For the text-containing cell, return its midpoint in [X, Y] coordinate format. 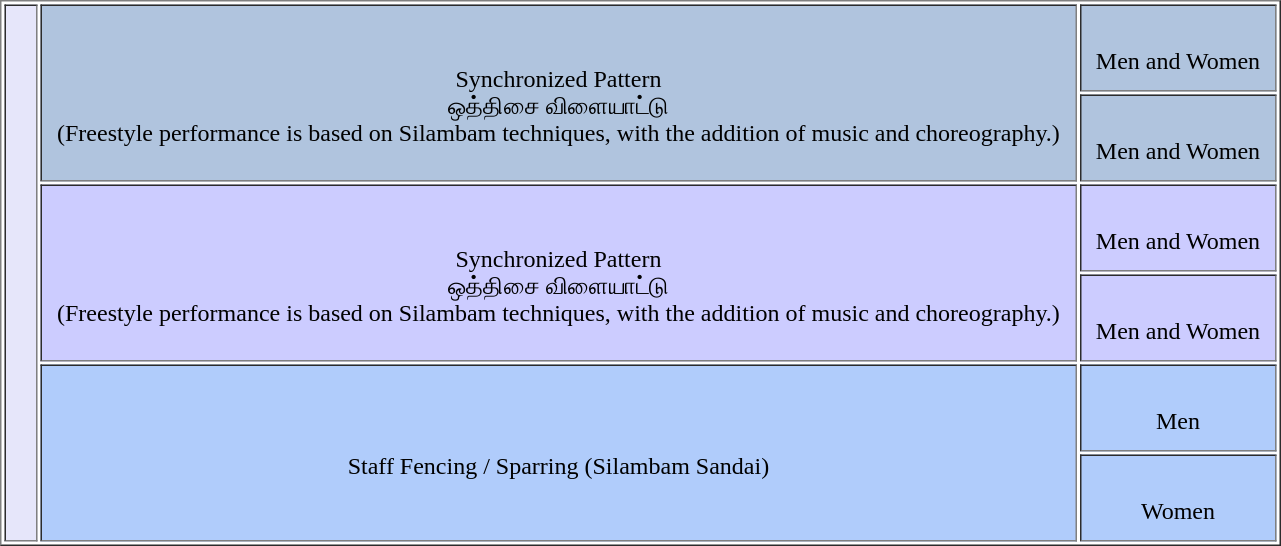
Women [1178, 498]
Staff Fencing / Sparring (Silambam Sandai) [558, 452]
Men [1178, 408]
